Find where the given text appears and provide that cell's center as (x, y) coordinate. 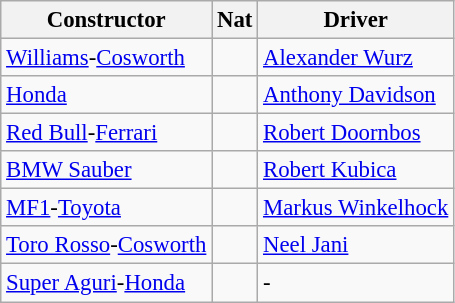
Robert Kubica (356, 170)
Driver (356, 20)
Alexander Wurz (356, 58)
Red Bull-Ferrari (106, 133)
Constructor (106, 20)
Honda (106, 95)
Anthony Davidson (356, 95)
BMW Sauber (106, 170)
Markus Winkelhock (356, 208)
Robert Doornbos (356, 133)
Toro Rosso-Cosworth (106, 245)
- (356, 283)
MF1-Toyota (106, 208)
Neel Jani (356, 245)
Super Aguri-Honda (106, 283)
Nat (235, 20)
Williams-Cosworth (106, 58)
